From the cell containing the given text, extract its center point as (X, Y) coordinate. 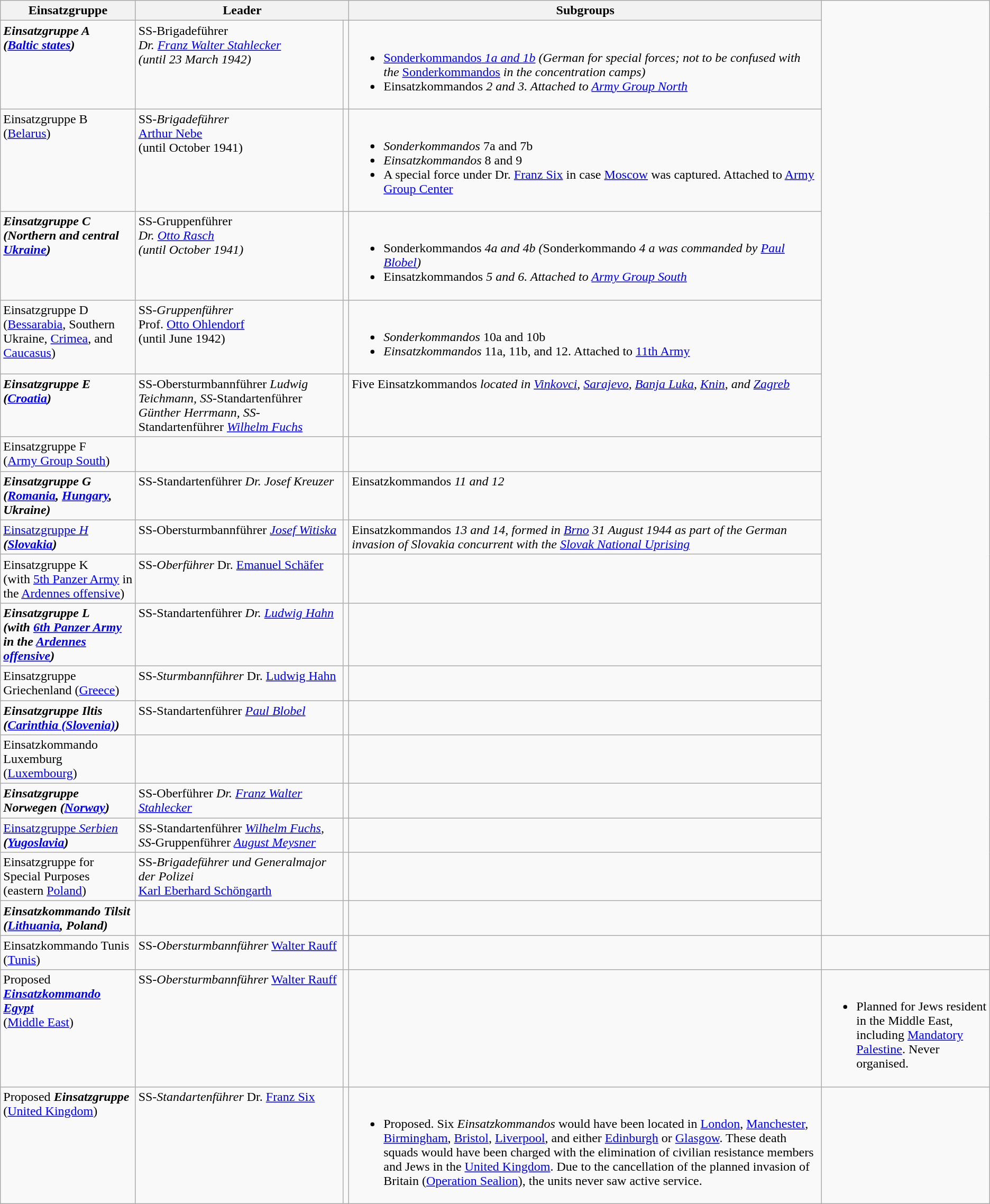
Einsatzgruppe A(Baltic states) (68, 65)
Einsatzgruppe H(Slovakia) (68, 537)
SS-Standartenführer Wilhelm Fuchs, SS-Gruppenführer August Meysner (239, 835)
Einsatzgruppe G(Romania, Hungary, Ukraine) (68, 495)
Planned for Jews resident in the Middle East, including Mandatory Palestine. Never organised. (906, 1028)
SS-Standartenführer Dr. Ludwig Hahn (239, 635)
SS-Obersturmbannführer Josef Witiska (239, 537)
Proposed Einsatzgruppe(United Kingdom) (68, 1145)
SS-Obersturmbannführer Ludwig Teichmann, SS-Standartenführer Günther Herrmann, SS-Standartenführer Wilhelm Fuchs (239, 405)
Einsatzgruppe (68, 11)
Subgroups (585, 11)
Einsatzgruppe K(with 5th Panzer Army in the Ardennes offensive) (68, 578)
Einsatzgruppe E(Croatia) (68, 405)
Leader (242, 11)
Einsatzgruppe D(Bessarabia, Southern Ukraine, Crimea, and Caucasus) (68, 337)
Einsatzgruppe F(Army Group South) (68, 454)
SS-Oberführer Dr. Emanuel Schäfer (239, 578)
Einsatzkommandos 13 and 14, formed in Brno 31 August 1944 as part of the German invasion of Slovakia concurrent with the Slovak National Uprising (585, 537)
SS-Oberführer Dr. Franz Walter Stahlecker (239, 801)
Einsatzgruppe Norwegen (Norway) (68, 801)
SS-Brigadeführer Dr. Franz Walter Stahlecker (until 23 March 1942) (239, 65)
Einsatzgruppe C(Northern and central Ukraine) (68, 256)
Einsatzgruppe Serbien (Yugoslavia) (68, 835)
SS-Standartenführer Dr. Franz Six (239, 1145)
Five Einsatzkommandos located in Vinkovci, Sarajevo, Banja Luka, Knin, and Zagreb (585, 405)
Einsatzkommando Luxemburg (Luxembourg) (68, 759)
Einsatzgruppe B(Belarus) (68, 160)
Einsatzgruppe for Special Purposes(eastern Poland) (68, 877)
Einsatzkommando Tilsit (Lithuania, Poland) (68, 918)
SS-Standartenführer Paul Blobel (239, 717)
SS-Sturmbannführer Dr. Ludwig Hahn (239, 683)
Einsatzkommandos 11 and 12 (585, 495)
Einsatzgruppe Griechenland (Greece) (68, 683)
SS-Standartenführer Dr. Josef Kreuzer (239, 495)
SS-Brigadeführer und Generalmajor der PolizeiKarl Eberhard Schöngarth (239, 877)
Proposed Einsatzkommando Egypt(Middle East) (68, 1028)
SS-Gruppenführer Dr. Otto Rasch (until October 1941) (239, 256)
SS-Brigadeführer Arthur Nebe (until October 1941) (239, 160)
SS-Gruppenführer Prof. Otto Ohlendorf (until June 1942) (239, 337)
Einsatzkommando Tunis (Tunis) (68, 953)
Sonderkommandos 4a and 4b (Sonderkommando 4 a was commanded by Paul Blobel)Einsatzkommandos 5 and 6. Attached to Army Group South (585, 256)
Sonderkommandos 7a and 7bEinsatzkommandos 8 and 9A special force under Dr. Franz Six in case Moscow was captured. Attached to Army Group Center (585, 160)
Einsatzgruppe Iltis (Carinthia (Slovenia)) (68, 717)
Sonderkommandos 10a and 10bEinsatzkommandos 11a, 11b, and 12. Attached to 11th Army (585, 337)
Einsatzgruppe L(with 6th Panzer Army in the Ardennes offensive) (68, 635)
